Output the (x, y) coordinate of the center of the cell containing the given text.  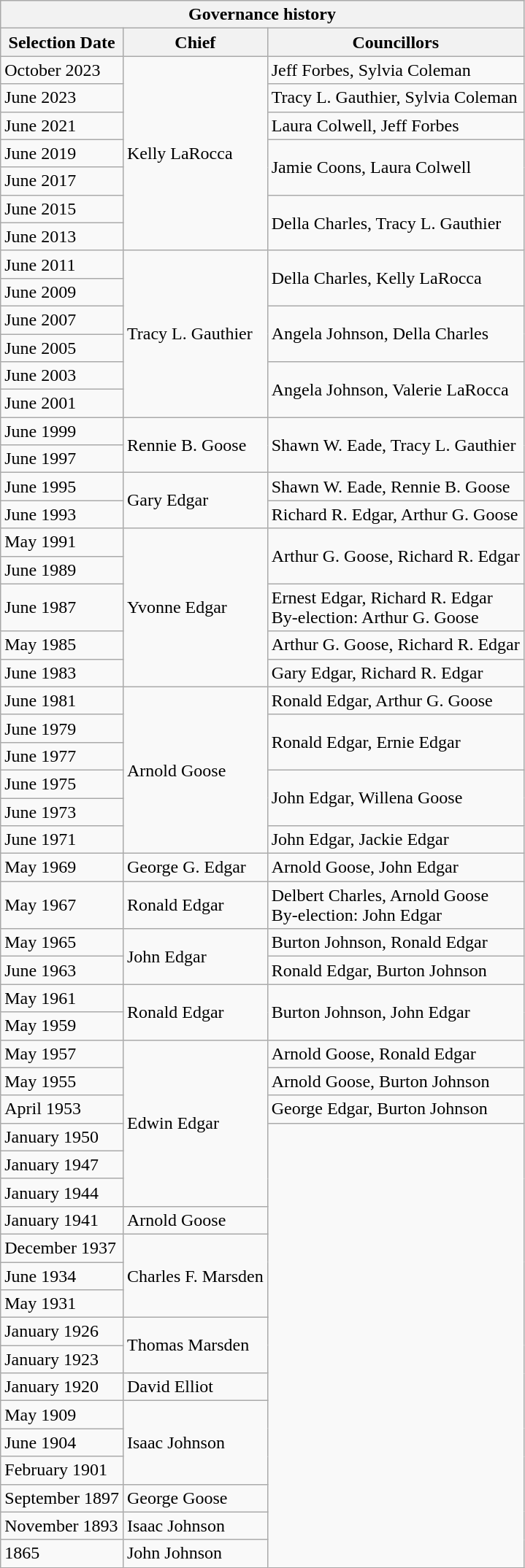
George G. Edgar (195, 868)
June 1997 (62, 459)
Arnold Goose, John Edgar (396, 868)
June 1999 (62, 431)
June 1934 (62, 1276)
Thomas Marsden (195, 1345)
June 1995 (62, 487)
June 1983 (62, 673)
Arnold Goose, Ronald Edgar (396, 1054)
May 1959 (62, 1026)
Richard R. Edgar, Arthur G. Goose (396, 514)
Rennie B. Goose (195, 445)
Jeff Forbes, Sylvia Coleman (396, 70)
Della Charles, Kelly LaRocca (396, 278)
Burton Johnson, John Edgar (396, 1012)
January 1950 (62, 1137)
Ernest Edgar, Richard R. EdgarBy-election: Arthur G. Goose (396, 607)
June 2023 (62, 98)
John Johnson (195, 1553)
June 2003 (62, 376)
May 1969 (62, 868)
Angela Johnson, Della Charles (396, 333)
June 1904 (62, 1443)
Della Charles, Tracy L. Gauthier (396, 223)
December 1937 (62, 1248)
Jamie Coons, Laura Colwell (396, 167)
Ronald Edgar, Ernie Edgar (396, 742)
Arnold Goose, Burton Johnson (396, 1081)
February 1901 (62, 1470)
April 1953 (62, 1109)
September 1897 (62, 1498)
Shawn W. Eade, Rennie B. Goose (396, 487)
May 1909 (62, 1415)
May 1957 (62, 1054)
Laura Colwell, Jeff Forbes (396, 125)
October 2023 (62, 70)
Tracy L. Gauthier (195, 333)
George Goose (195, 1498)
June 2019 (62, 153)
May 1985 (62, 645)
May 1931 (62, 1304)
Edwin Edgar (195, 1123)
June 1987 (62, 607)
June 2021 (62, 125)
June 1971 (62, 840)
May 1991 (62, 542)
June 1977 (62, 756)
Chief (195, 42)
June 2009 (62, 292)
Angela Johnson, Valerie LaRocca (396, 390)
Governance history (262, 15)
Gary Edgar, Richard R. Edgar (396, 673)
Yvonne Edgar (195, 607)
May 1961 (62, 998)
Tracy L. Gauthier, Sylvia Coleman (396, 98)
Ronald Edgar, Burton Johnson (396, 970)
June 2011 (62, 264)
1865 (62, 1553)
Selection Date (62, 42)
June 2017 (62, 181)
June 1993 (62, 514)
John Edgar, Willena Goose (396, 797)
June 1979 (62, 728)
Charles F. Marsden (195, 1275)
June 2015 (62, 209)
June 1963 (62, 970)
January 1923 (62, 1359)
Gary Edgar (195, 501)
May 1965 (62, 943)
Ronald Edgar, Arthur G. Goose (396, 700)
Burton Johnson, Ronald Edgar (396, 943)
John Edgar, Jackie Edgar (396, 840)
November 1893 (62, 1526)
January 1944 (62, 1192)
January 1941 (62, 1220)
May 1967 (62, 905)
David Elliot (195, 1387)
June 1975 (62, 784)
June 2001 (62, 403)
June 1981 (62, 700)
June 2013 (62, 236)
John Edgar (195, 957)
June 2005 (62, 348)
January 1947 (62, 1165)
June 2007 (62, 320)
January 1920 (62, 1387)
June 1973 (62, 812)
January 1926 (62, 1332)
May 1955 (62, 1081)
Delbert Charles, Arnold GooseBy-election: John Edgar (396, 905)
Kelly LaRocca (195, 153)
Councillors (396, 42)
George Edgar, Burton Johnson (396, 1109)
Shawn W. Eade, Tracy L. Gauthier (396, 445)
June 1989 (62, 570)
